Provide the [x, y] coordinate of the cell's center where the given text is located.  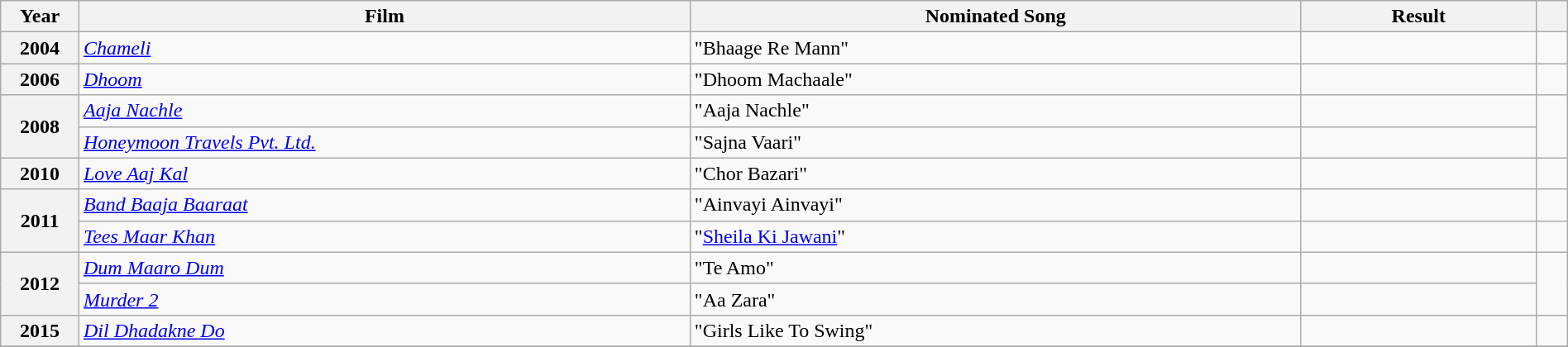
"Dhoom Machaale" [996, 79]
"Chor Bazari" [996, 173]
"Aa Zara" [996, 299]
Aaja Nachle [384, 111]
2010 [40, 173]
"Bhaage Re Mann" [996, 48]
2011 [40, 221]
Tees Maar Khan [384, 236]
Band Baaja Baaraat [384, 205]
"Sajna Vaari" [996, 142]
2004 [40, 48]
Dum Maaro Dum [384, 268]
Nominated Song [996, 17]
Murder 2 [384, 299]
Dhoom [384, 79]
"Te Amo" [996, 268]
Result [1418, 17]
Love Aaj Kal [384, 173]
2008 [40, 126]
Honeymoon Travels Pvt. Ltd. [384, 142]
"Ainvayi Ainvayi" [996, 205]
2015 [40, 330]
Year [40, 17]
"Sheila Ki Jawani" [996, 236]
"Aaja Nachle" [996, 111]
Dil Dhadakne Do [384, 330]
2006 [40, 79]
"Girls Like To Swing" [996, 330]
2012 [40, 283]
Film [384, 17]
Chameli [384, 48]
